Provide the [x, y] coordinate of the cell's center where the given text is located.  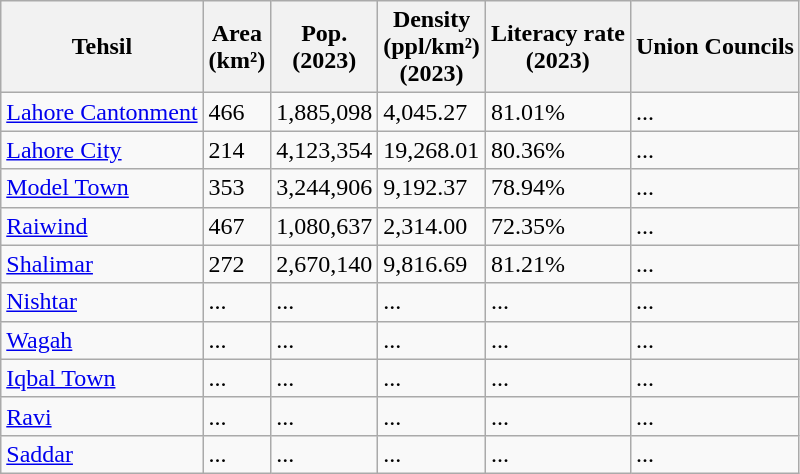
467 [237, 226]
Lahore City [102, 150]
3,244,906 [324, 188]
Union Councils [714, 47]
Raiwind [102, 226]
Model Town [102, 188]
80.36% [558, 150]
Wagah [102, 340]
2,670,140 [324, 264]
Density(ppl/km²)(2023) [432, 47]
Saddar [102, 454]
1,885,098 [324, 112]
Lahore Cantonment [102, 112]
19,268.01 [432, 150]
272 [237, 264]
4,123,354 [324, 150]
Nishtar [102, 302]
9,192.37 [432, 188]
Ravi [102, 416]
78.94% [558, 188]
353 [237, 188]
2,314.00 [432, 226]
466 [237, 112]
4,045.27 [432, 112]
81.21% [558, 264]
214 [237, 150]
Shalimar [102, 264]
Tehsil [102, 47]
Pop.(2023) [324, 47]
Literacy rate(2023) [558, 47]
Iqbal Town [102, 378]
81.01% [558, 112]
Area(km²) [237, 47]
72.35% [558, 226]
9,816.69 [432, 264]
1,080,637 [324, 226]
